Output the [X, Y] coordinate of the center of the cell containing the given text.  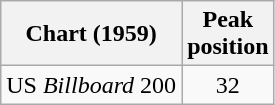
Peakposition [228, 34]
US Billboard 200 [92, 85]
Chart (1959) [92, 34]
32 [228, 85]
